Search for the cell housing the specified text and yield its (x, y) center coordinate. 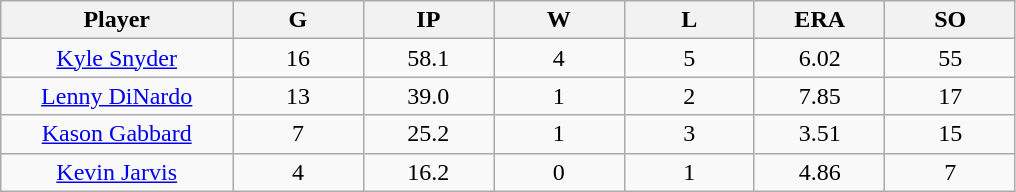
3.51 (819, 134)
Kyle Snyder (117, 58)
16 (298, 58)
Kevin Jarvis (117, 172)
39.0 (428, 96)
55 (950, 58)
2 (689, 96)
16.2 (428, 172)
7.85 (819, 96)
Player (117, 20)
0 (559, 172)
SO (950, 20)
58.1 (428, 58)
15 (950, 134)
17 (950, 96)
L (689, 20)
IP (428, 20)
6.02 (819, 58)
5 (689, 58)
13 (298, 96)
25.2 (428, 134)
Kason Gabbard (117, 134)
W (559, 20)
3 (689, 134)
4.86 (819, 172)
ERA (819, 20)
G (298, 20)
Lenny DiNardo (117, 96)
